Search for the cell housing the specified text and yield its [X, Y] center coordinate. 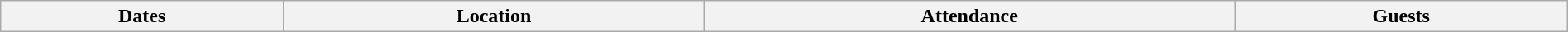
Attendance [969, 16]
Dates [142, 16]
Location [495, 16]
Guests [1401, 16]
